Scan for the cell matching the given text and deliver its (x, y) coordinate at center. 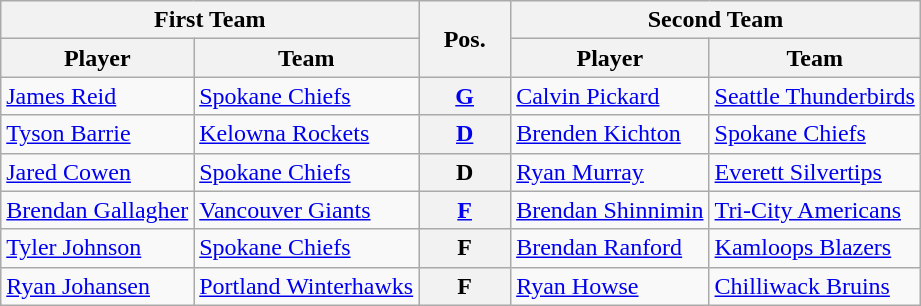
Chilliwack Bruins (814, 286)
Ryan Murray (610, 172)
Kamloops Blazers (814, 248)
Ryan Howse (610, 286)
Tyson Barrie (98, 134)
Kelowna Rockets (306, 134)
G (465, 96)
Tri-City Americans (814, 210)
Ryan Johansen (98, 286)
First Team (210, 20)
Second Team (716, 20)
Brenden Kichton (610, 134)
Pos. (465, 39)
James Reid (98, 96)
Portland Winterhawks (306, 286)
Tyler Johnson (98, 248)
Calvin Pickard (610, 96)
Seattle Thunderbirds (814, 96)
Brendan Gallagher (98, 210)
Everett Silvertips (814, 172)
Jared Cowen (98, 172)
Brendan Shinnimin (610, 210)
Vancouver Giants (306, 210)
Brendan Ranford (610, 248)
